Determine the (X, Y) coordinate at the center of the cell enclosing the given text.  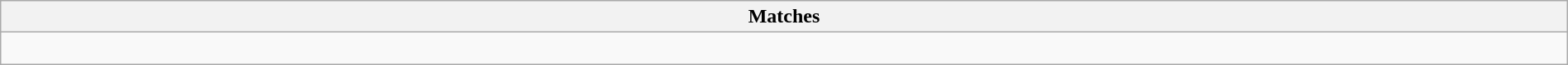
Matches (784, 17)
